Output the [x, y] coordinate of the center of the cell containing the given text.  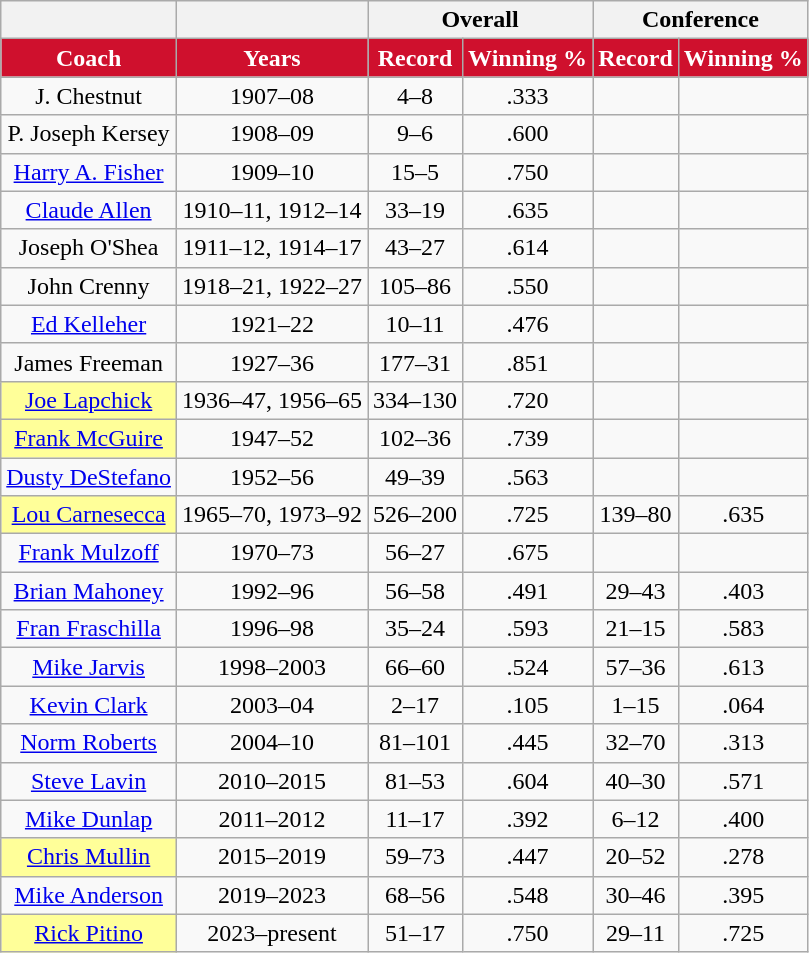
30–46 [636, 895]
9–6 [416, 134]
4–8 [416, 96]
.600 [528, 134]
Years [272, 58]
1918–21, 1922–27 [272, 286]
Fran Fraschilla [89, 629]
Mike Jarvis [89, 667]
81–53 [416, 781]
.400 [743, 819]
43–27 [416, 248]
29–43 [636, 591]
Mike Anderson [89, 895]
1908–09 [272, 134]
2004–10 [272, 743]
.675 [528, 553]
.613 [743, 667]
1992–96 [272, 591]
Claude Allen [89, 210]
.593 [528, 629]
P. Joseph Kersey [89, 134]
2011–2012 [272, 819]
Ed Kelleher [89, 324]
2003–04 [272, 705]
Mike Dunlap [89, 819]
Joe Lapchick [89, 400]
Norm Roberts [89, 743]
102–36 [416, 438]
66–60 [416, 667]
1970–73 [272, 553]
Lou Carnesecca [89, 515]
Frank Mulzoff [89, 553]
Chris Mullin [89, 857]
Coach [89, 58]
6–12 [636, 819]
.524 [528, 667]
.720 [528, 400]
56–58 [416, 591]
Kevin Clark [89, 705]
2023–present [272, 933]
2–17 [416, 705]
.550 [528, 286]
.445 [528, 743]
1952–56 [272, 477]
Dusty DeStefano [89, 477]
1947–52 [272, 438]
139–80 [636, 515]
1–15 [636, 705]
.392 [528, 819]
1936–47, 1956–65 [272, 400]
.403 [743, 591]
15–5 [416, 172]
2010–2015 [272, 781]
John Crenny [89, 286]
.571 [743, 781]
56–27 [416, 553]
20–52 [636, 857]
.333 [528, 96]
.313 [743, 743]
68–56 [416, 895]
33–19 [416, 210]
32–70 [636, 743]
2019–2023 [272, 895]
1927–36 [272, 362]
11–17 [416, 819]
1965–70, 1973–92 [272, 515]
Brian Mahoney [89, 591]
.739 [528, 438]
526–200 [416, 515]
1907–08 [272, 96]
57–36 [636, 667]
49–39 [416, 477]
29–11 [636, 933]
James Freeman [89, 362]
.614 [528, 248]
105–86 [416, 286]
.491 [528, 591]
334–130 [416, 400]
40–30 [636, 781]
21–15 [636, 629]
177–31 [416, 362]
.604 [528, 781]
1921–22 [272, 324]
.548 [528, 895]
10–11 [416, 324]
Joseph O'Shea [89, 248]
Rick Pitino [89, 933]
.583 [743, 629]
35–24 [416, 629]
1909–10 [272, 172]
.105 [528, 705]
81–101 [416, 743]
2015–2019 [272, 857]
Overall [480, 20]
.064 [743, 705]
.563 [528, 477]
.851 [528, 362]
1910–11, 1912–14 [272, 210]
Frank McGuire [89, 438]
59–73 [416, 857]
1998–2003 [272, 667]
.476 [528, 324]
J. Chestnut [89, 96]
Conference [701, 20]
.395 [743, 895]
.278 [743, 857]
Harry A. Fisher [89, 172]
1911–12, 1914–17 [272, 248]
1996–98 [272, 629]
51–17 [416, 933]
Steve Lavin [89, 781]
.447 [528, 857]
